Capture the cell that displays the provided text and extract its (x, y) central coordinate. 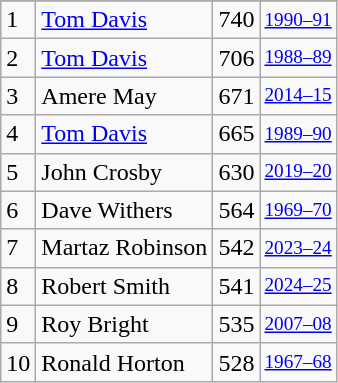
2014–15 (298, 96)
665 (236, 134)
10 (18, 362)
2019–20 (298, 172)
Robert Smith (124, 286)
1967–68 (298, 362)
5 (18, 172)
9 (18, 324)
542 (236, 248)
706 (236, 58)
2 (18, 58)
Ronald Horton (124, 362)
671 (236, 96)
1969–70 (298, 210)
1988–89 (298, 58)
4 (18, 134)
6 (18, 210)
564 (236, 210)
2007–08 (298, 324)
541 (236, 286)
Roy Bright (124, 324)
740 (236, 20)
Dave Withers (124, 210)
2023–24 (298, 248)
2024–25 (298, 286)
3 (18, 96)
630 (236, 172)
John Crosby (124, 172)
7 (18, 248)
1 (18, 20)
1989–90 (298, 134)
8 (18, 286)
528 (236, 362)
535 (236, 324)
1990–91 (298, 20)
Amere May (124, 96)
Martaz Robinson (124, 248)
